Detect which cell encompasses the target text, then output its [X, Y] center coordinate. 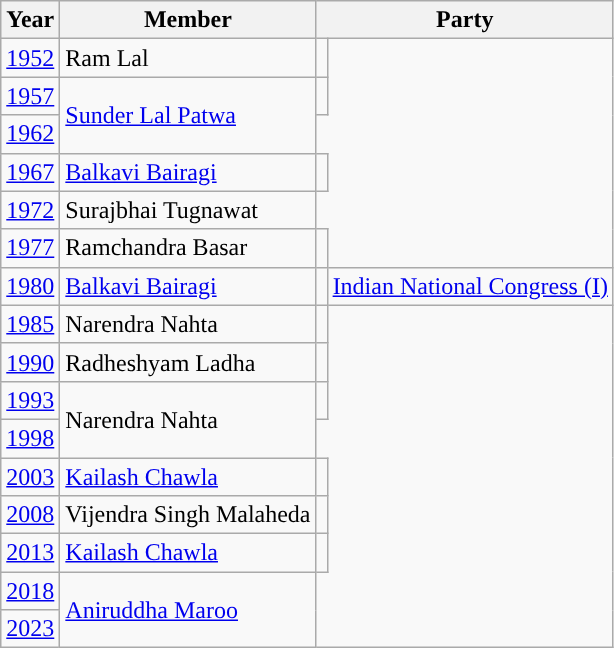
1952 [30, 58]
1962 [30, 134]
1993 [30, 400]
Aniruddha Maroo [188, 610]
Vijendra Singh Malaheda [188, 515]
Surajbhai Tugnawat [188, 210]
1972 [30, 210]
1957 [30, 96]
1998 [30, 438]
Member [188, 20]
2008 [30, 515]
1985 [30, 324]
1990 [30, 362]
1977 [30, 248]
Year [30, 20]
2013 [30, 553]
Indian National Congress (I) [470, 286]
2003 [30, 477]
1967 [30, 172]
Party [464, 20]
2023 [30, 629]
Ramchandra Basar [188, 248]
Ram Lal [188, 58]
Radheshyam Ladha [188, 362]
Sunder Lal Patwa [188, 115]
1980 [30, 286]
2018 [30, 591]
